Return the [X, Y] coordinate for the center point of the cell that contains the specified text.  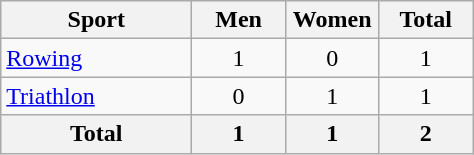
Rowing [96, 58]
Men [239, 20]
2 [426, 134]
Women [332, 20]
Triathlon [96, 96]
Sport [96, 20]
